Output the [x, y] coordinate of the center of the cell containing the given text.  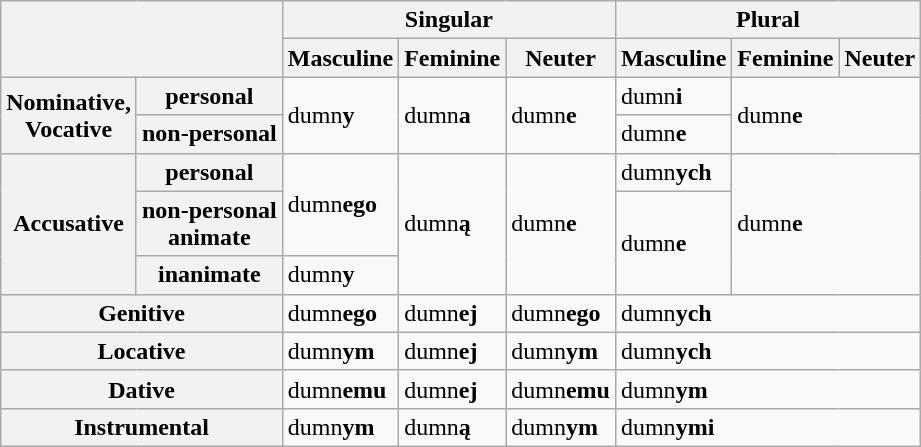
Dative [142, 389]
dumna [452, 115]
inanimate [209, 275]
Genitive [142, 313]
Plural [768, 20]
non-personal [209, 134]
dumnymi [768, 427]
dumni [673, 96]
Nominative,Vocative [69, 115]
Singular [448, 20]
Accusative [69, 224]
non-personalanimate [209, 224]
Locative [142, 351]
Instrumental [142, 427]
